Capture the cell that displays the provided text and extract its (x, y) central coordinate. 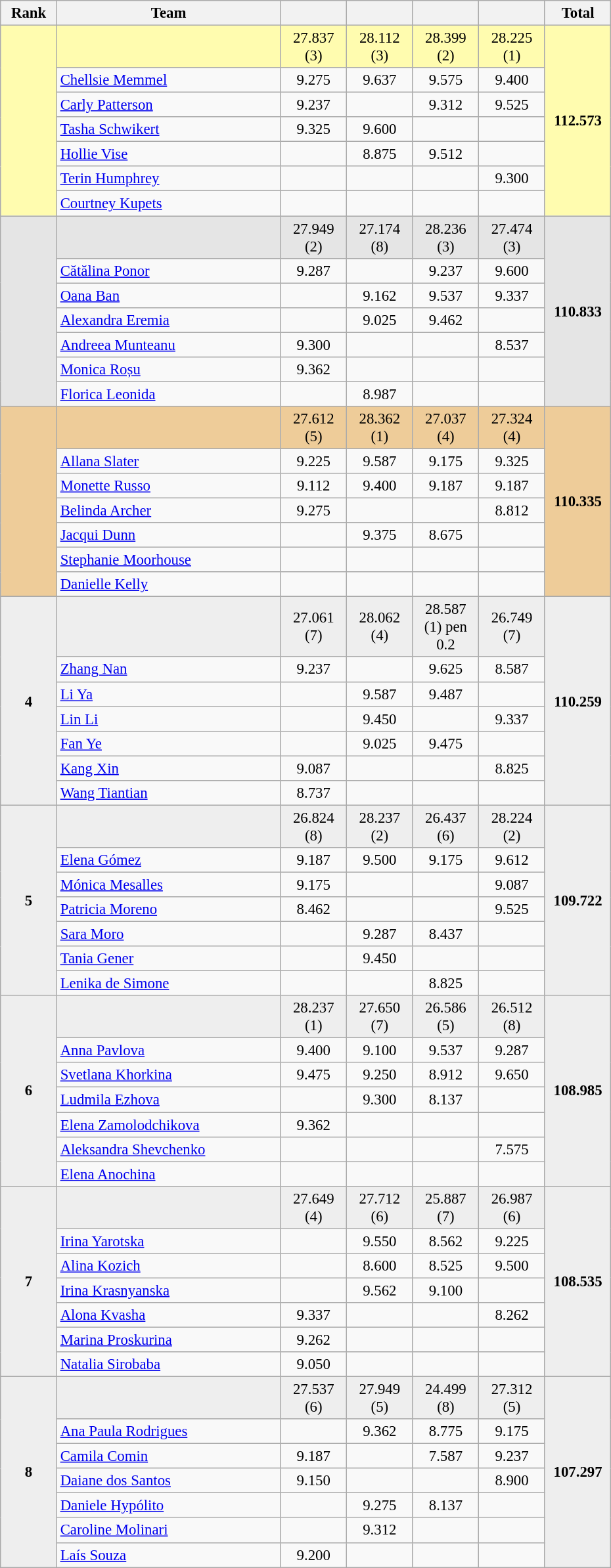
28.224 (2) (512, 826)
Marina Proskurina (168, 1339)
Monette Russo (168, 486)
Anna Pavlova (168, 1051)
Lin Li (168, 719)
27.712 (6) (380, 1207)
9.612 (512, 860)
27.174 (8) (380, 238)
Natalia Sirobaba (168, 1364)
9.162 (380, 295)
8.437 (445, 934)
Carly Patterson (168, 105)
4 (29, 701)
Li Ya (168, 694)
8.812 (512, 511)
27.837 (3) (314, 47)
Rank (29, 13)
109.722 (578, 900)
Courtney Kupets (168, 204)
28.062 (4) (380, 627)
8.912 (445, 1075)
Irina Krasnyanska (168, 1290)
28.362 (1) (380, 428)
Team (168, 13)
9.050 (314, 1364)
Elena Anochina (168, 1174)
Stephanie Moorhouse (168, 560)
7 (29, 1281)
Alexandra Eremia (168, 320)
8.987 (380, 394)
9.650 (512, 1075)
27.037 (4) (445, 428)
Aleksandra Shevchenko (168, 1149)
27.324 (4) (512, 428)
9.150 (314, 1481)
Alina Kozich (168, 1266)
Tania Gener (168, 959)
28.112 (3) (380, 47)
26.437 (6) (445, 826)
6 (29, 1091)
8.525 (445, 1266)
9.562 (380, 1290)
25.887 (7) (445, 1207)
Patricia Moreno (168, 909)
108.535 (578, 1281)
9.200 (314, 1555)
Ana Paula Rodrigues (168, 1431)
112.573 (578, 121)
Svetlana Khorkina (168, 1075)
28.237 (1) (314, 1016)
26.824 (8) (314, 826)
8.462 (314, 909)
Camila Comin (168, 1456)
Elena Zamolodchikova (168, 1125)
27.312 (5) (512, 1399)
110.259 (578, 701)
Caroline Molinari (168, 1531)
26.749 (7) (512, 627)
Zhang Nan (168, 670)
Wang Tiantian (168, 793)
27.949 (5) (380, 1399)
9.462 (445, 320)
8.775 (445, 1431)
27.061 (7) (314, 627)
9.262 (314, 1339)
27.612 (5) (314, 428)
28.237 (2) (380, 826)
Oana Ban (168, 295)
8.737 (314, 793)
8.675 (445, 535)
9.637 (380, 80)
7.587 (445, 1456)
Lenika de Simone (168, 984)
Monica Roșu (168, 370)
110.335 (578, 502)
7.575 (512, 1149)
Tasha Schwikert (168, 129)
27.650 (7) (380, 1016)
Daniele Hypólito (168, 1506)
28.587 (1) pen 0.2 (445, 627)
Sara Moro (168, 934)
Cătălina Ponor (168, 271)
Andreea Munteanu (168, 345)
9.575 (445, 80)
28.399 (2) (445, 47)
8.600 (380, 1266)
27.537 (6) (314, 1399)
Irina Yarotska (168, 1241)
8.262 (512, 1315)
26.512 (8) (512, 1016)
Hollie Vise (168, 154)
Alona Kvasha (168, 1315)
Elena Gómez (168, 860)
Chellsie Memmel (168, 80)
9.487 (445, 694)
8.562 (445, 1241)
Florica Leonida (168, 394)
Jacqui Dunn (168, 535)
Daiane dos Santos (168, 1481)
5 (29, 900)
9.112 (314, 486)
Ludmila Ezhova (168, 1100)
Fan Ye (168, 743)
Terin Humphrey (168, 179)
8 (29, 1472)
Total (578, 13)
108.985 (578, 1091)
110.833 (578, 311)
9.512 (445, 154)
27.649 (4) (314, 1207)
28.225 (1) (512, 47)
28.236 (3) (445, 238)
8.875 (380, 154)
8.537 (512, 345)
Belinda Archer (168, 511)
27.949 (2) (314, 238)
8.900 (512, 1481)
Kang Xin (168, 768)
27.474 (3) (512, 238)
107.297 (578, 1472)
9.625 (445, 670)
26.987 (6) (512, 1207)
9.375 (380, 535)
Allana Slater (168, 461)
9.250 (380, 1075)
Laís Souza (168, 1555)
24.499 (8) (445, 1399)
26.586 (5) (445, 1016)
Mónica Mesalles (168, 884)
8.587 (512, 670)
9.550 (380, 1241)
Danielle Kelly (168, 584)
